Identify which cell holds the provided text, then report its [x, y] central coordinate. 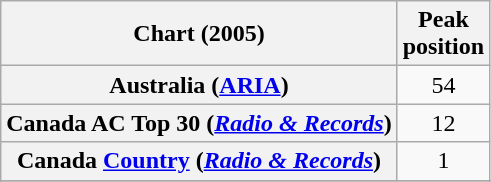
54 [443, 85]
Chart (2005) [199, 34]
Australia (ARIA) [199, 85]
1 [443, 161]
12 [443, 123]
Canada AC Top 30 (Radio & Records) [199, 123]
Peakposition [443, 34]
Canada Country (Radio & Records) [199, 161]
